Detect which cell encompasses the target text, then output its [x, y] center coordinate. 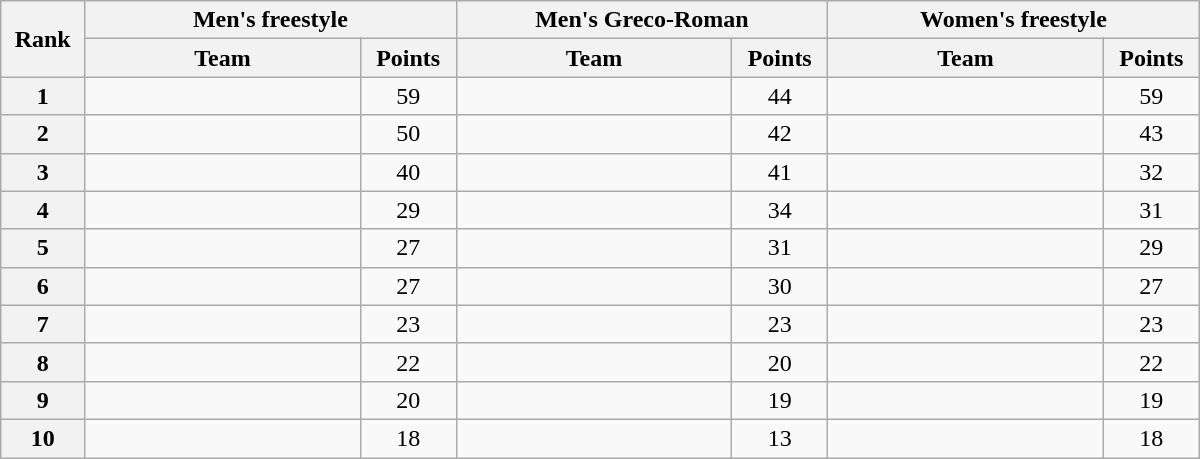
5 [43, 248]
32 [1151, 172]
30 [780, 286]
Rank [43, 39]
43 [1151, 134]
13 [780, 438]
34 [780, 210]
1 [43, 96]
7 [43, 324]
2 [43, 134]
3 [43, 172]
44 [780, 96]
Women's freestyle [1014, 20]
10 [43, 438]
41 [780, 172]
4 [43, 210]
6 [43, 286]
40 [408, 172]
42 [780, 134]
8 [43, 362]
50 [408, 134]
Men's Greco-Roman [642, 20]
Men's freestyle [271, 20]
9 [43, 400]
